Determine the [X, Y] coordinate at the center of the cell enclosing the given text.  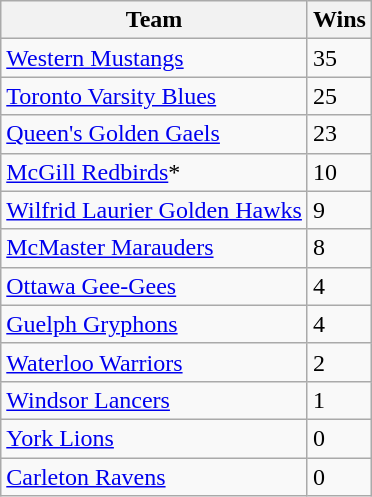
1 [339, 400]
Waterloo Warriors [154, 362]
McMaster Marauders [154, 248]
Western Mustangs [154, 58]
McGill Redbirds* [154, 172]
Windsor Lancers [154, 400]
Ottawa Gee-Gees [154, 286]
Queen's Golden Gaels [154, 134]
Team [154, 20]
10 [339, 172]
Carleton Ravens [154, 477]
Wins [339, 20]
Wilfrid Laurier Golden Hawks [154, 210]
Toronto Varsity Blues [154, 96]
2 [339, 362]
York Lions [154, 438]
8 [339, 248]
Guelph Gryphons [154, 324]
35 [339, 58]
9 [339, 210]
23 [339, 134]
25 [339, 96]
